Pinpoint the cell where the given text exists, returning its (X, Y) midpoint coordinate. 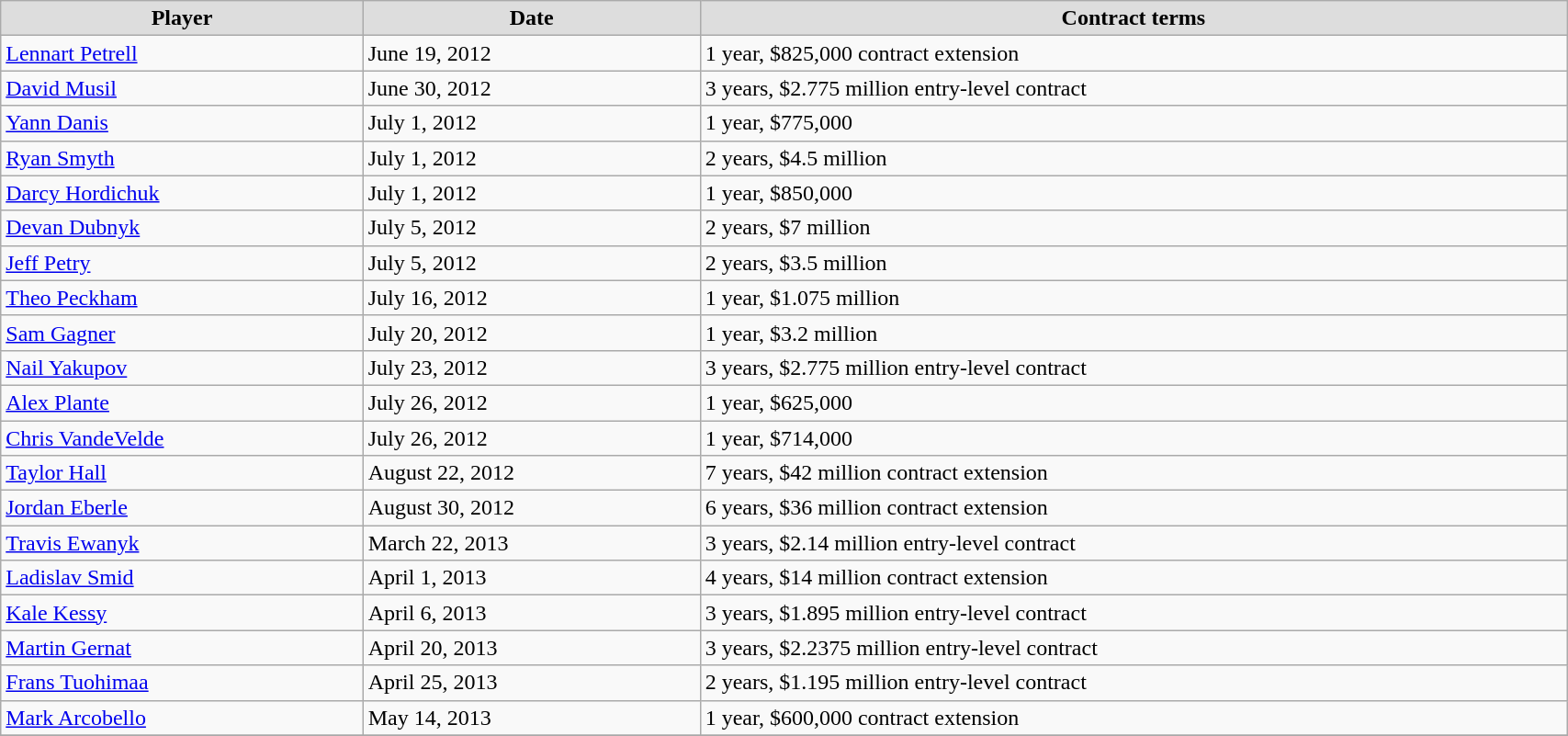
2 years, $1.195 million entry-level contract (1134, 683)
Date (531, 18)
3 years, $2.14 million entry-level contract (1134, 543)
2 years, $3.5 million (1134, 263)
7 years, $42 million contract extension (1134, 473)
June 30, 2012 (531, 88)
July 23, 2012 (531, 368)
Darcy Hordichuk (182, 193)
August 30, 2012 (531, 508)
1 year, $625,000 (1134, 402)
1 year, $3.2 million (1134, 333)
April 25, 2013 (531, 683)
April 1, 2013 (531, 578)
6 years, $36 million contract extension (1134, 508)
1 year, $714,000 (1134, 438)
Yann Danis (182, 123)
Devan Dubnyk (182, 228)
August 22, 2012 (531, 473)
1 year, $850,000 (1134, 193)
Ladislav Smid (182, 578)
Theo Peckham (182, 298)
April 6, 2013 (531, 613)
March 22, 2013 (531, 543)
2 years, $7 million (1134, 228)
1 year, $825,000 contract extension (1134, 53)
1 year, $1.075 million (1134, 298)
Travis Ewanyk (182, 543)
Contract terms (1134, 18)
2 years, $4.5 million (1134, 158)
David Musil (182, 88)
April 20, 2013 (531, 648)
Sam Gagner (182, 333)
Player (182, 18)
1 year, $600,000 contract extension (1134, 718)
Kale Kessy (182, 613)
1 year, $775,000 (1134, 123)
Chris VandeVelde (182, 438)
Jeff Petry (182, 263)
July 20, 2012 (531, 333)
May 14, 2013 (531, 718)
3 years, $2.2375 million entry-level contract (1134, 648)
Martin Gernat (182, 648)
Frans Tuohimaa (182, 683)
Alex Plante (182, 402)
4 years, $14 million contract extension (1134, 578)
Jordan Eberle (182, 508)
3 years, $1.895 million entry-level contract (1134, 613)
July 16, 2012 (531, 298)
Taylor Hall (182, 473)
Lennart Petrell (182, 53)
Nail Yakupov (182, 368)
Ryan Smyth (182, 158)
June 19, 2012 (531, 53)
Mark Arcobello (182, 718)
